For the text-containing cell, return its midpoint in [X, Y] coordinate format. 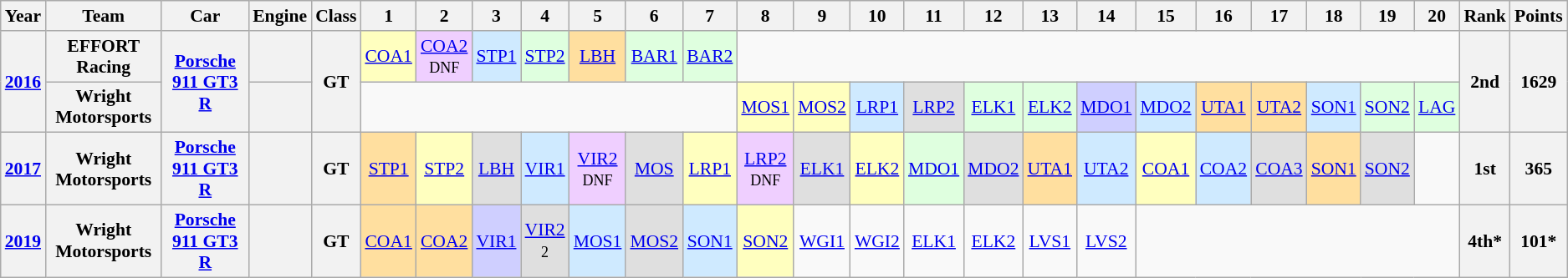
2016 [23, 82]
1629 [1539, 82]
15 [1166, 16]
1st [1485, 169]
18 [1334, 16]
LAG [1437, 107]
MOS [654, 169]
7 [709, 16]
3 [496, 16]
BAR2 [709, 57]
Car [205, 16]
LVS1 [1050, 242]
17 [1279, 16]
11 [933, 16]
5 [598, 16]
COA3 [1279, 169]
6 [654, 16]
Team [104, 16]
12 [993, 16]
Engine [279, 16]
10 [877, 16]
WGI1 [822, 242]
2019 [23, 242]
Points [1539, 16]
4th* [1485, 242]
WGI2 [877, 242]
2017 [23, 169]
BAR1 [654, 57]
Year [23, 16]
LRP2 [933, 107]
2nd [1485, 82]
20 [1437, 16]
LRP2 DNF [765, 169]
COA2 DNF [445, 57]
13 [1050, 16]
8 [765, 16]
4 [545, 16]
1 [388, 16]
14 [1106, 16]
EFFORT Racing [104, 57]
9 [822, 16]
19 [1387, 16]
365 [1539, 169]
VIR2 DNF [598, 169]
VIR2 2 [545, 242]
16 [1224, 16]
Rank [1485, 16]
Class [336, 16]
101* [1539, 242]
2 [445, 16]
LVS2 [1106, 242]
